Locate the cell with the specified text and output its (x, y) center coordinate. 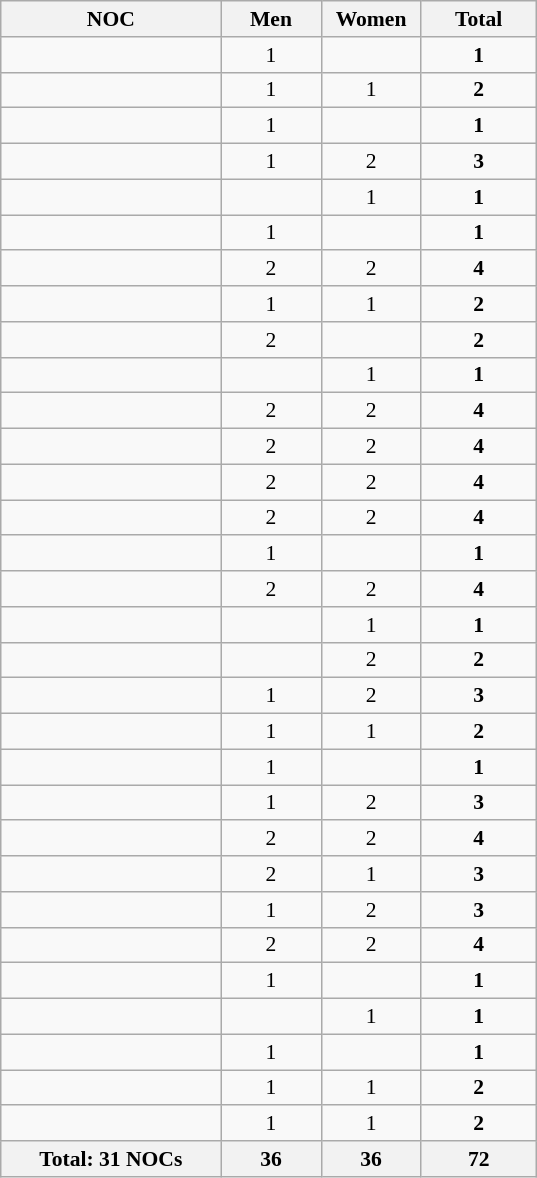
Total: 31 NOCs (111, 1159)
Men (271, 19)
NOC (111, 19)
72 (478, 1159)
Total (478, 19)
Women (371, 19)
